Return (X, Y) of the center of cell containing provided text 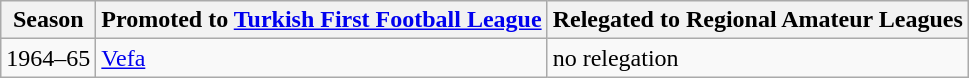
no relegation (758, 58)
Relegated to Regional Amateur Leagues (758, 20)
Season (48, 20)
Promoted to Turkish First Football League (322, 20)
1964–65 (48, 58)
Vefa (322, 58)
